From the cell containing the given text, extract its center point as (x, y) coordinate. 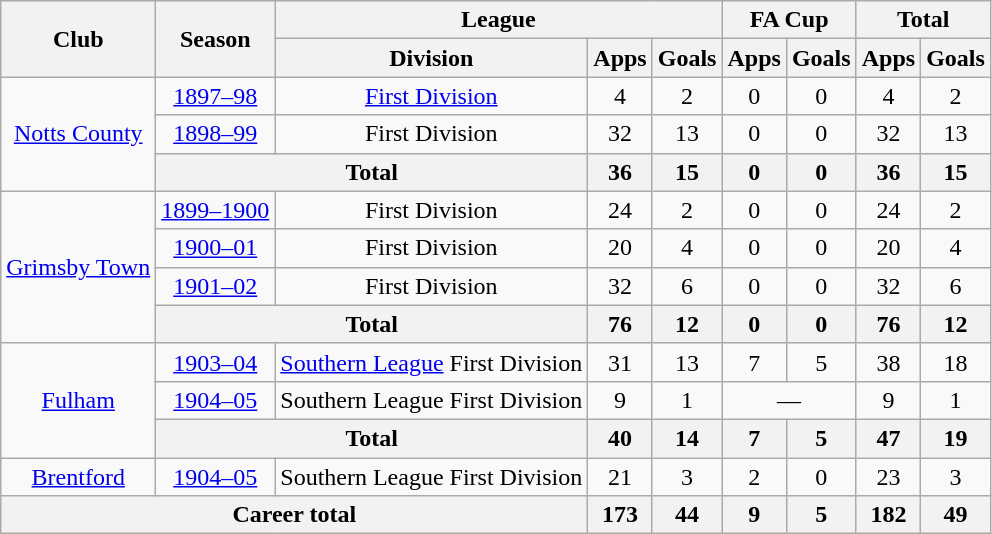
1898–99 (216, 134)
FA Cup (789, 20)
— (789, 400)
League (498, 20)
Fulham (78, 400)
47 (888, 438)
44 (687, 515)
Career total (294, 515)
1901–02 (216, 286)
19 (956, 438)
18 (956, 362)
1897–98 (216, 96)
31 (620, 362)
49 (956, 515)
14 (687, 438)
1903–04 (216, 362)
38 (888, 362)
Grimsby Town (78, 267)
40 (620, 438)
Notts County (78, 134)
Brentford (78, 477)
Season (216, 39)
23 (888, 477)
1900–01 (216, 248)
182 (888, 515)
1899–1900 (216, 210)
173 (620, 515)
Club (78, 39)
21 (620, 477)
Division (432, 58)
